For the text-containing cell, return its midpoint in (X, Y) coordinate format. 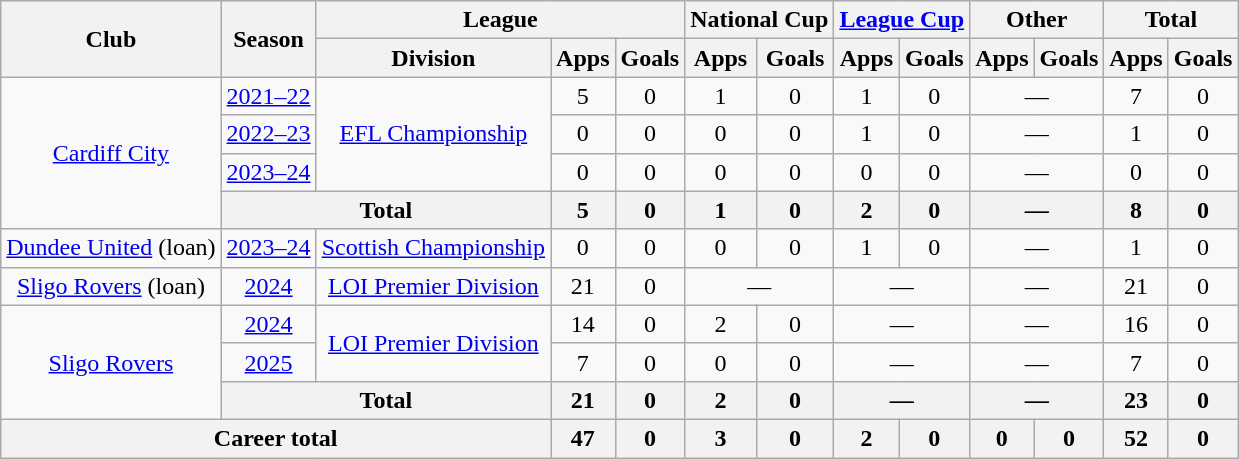
Sligo Rovers (111, 362)
47 (583, 438)
3 (721, 438)
EFL Championship (433, 134)
National Cup (760, 20)
2022–23 (268, 134)
Career total (276, 438)
2025 (268, 362)
League (500, 20)
Season (268, 39)
Club (111, 39)
Scottish Championship (433, 248)
23 (1136, 400)
Cardiff City (111, 153)
16 (1136, 324)
League Cup (902, 20)
Dundee United (loan) (111, 248)
52 (1136, 438)
8 (1136, 210)
14 (583, 324)
Division (433, 58)
Sligo Rovers (loan) (111, 286)
Other (1037, 20)
2021–22 (268, 96)
